Extract the (x, y) coordinate from the center of the cell holding the provided text.  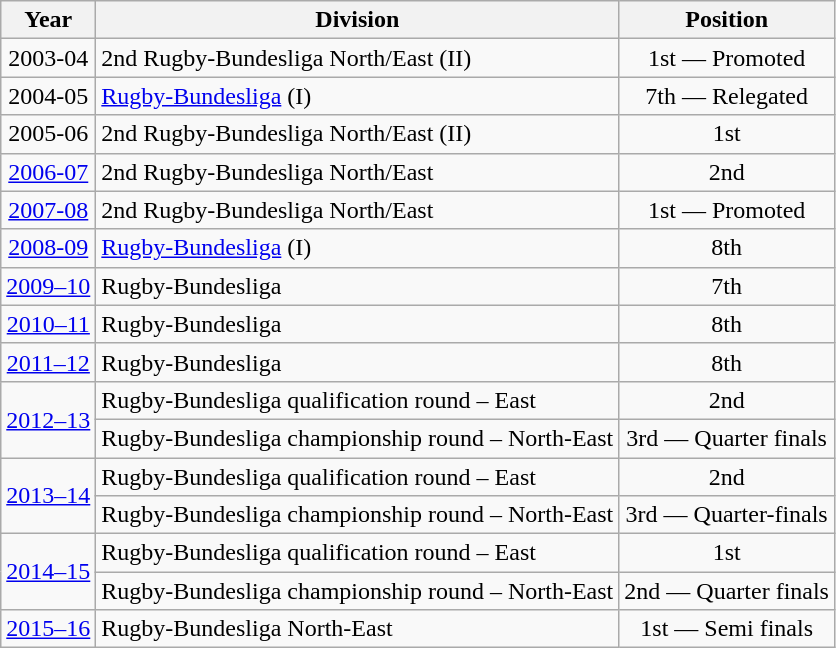
2003-04 (48, 58)
2008-09 (48, 248)
2nd — Quarter finals (727, 591)
Year (48, 20)
2004-05 (48, 96)
2006-07 (48, 172)
1st — Semi finals (727, 629)
2011–12 (48, 362)
Division (358, 20)
2013–14 (48, 496)
2015–16 (48, 629)
3rd — Quarter finals (727, 438)
2014–15 (48, 572)
7th — Relegated (727, 96)
7th (727, 286)
2007-08 (48, 210)
2005-06 (48, 134)
Rugby-Bundesliga North-East (358, 629)
3rd — Quarter-finals (727, 515)
2012–13 (48, 419)
2010–11 (48, 324)
Position (727, 20)
2009–10 (48, 286)
